From the cell containing the given text, extract its center point as (x, y) coordinate. 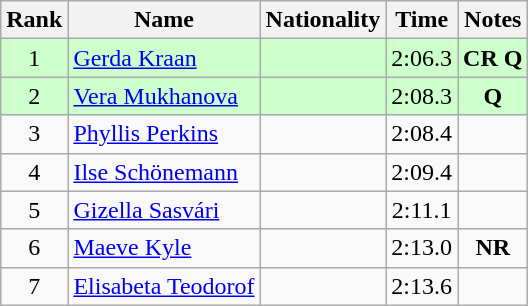
5 (34, 210)
Gizella Sasvári (164, 210)
Time (422, 20)
Notes (493, 20)
2:08.3 (422, 96)
2:08.4 (422, 134)
6 (34, 248)
2:13.6 (422, 286)
Name (164, 20)
2:09.4 (422, 172)
2:11.1 (422, 210)
2:06.3 (422, 58)
Rank (34, 20)
7 (34, 286)
2:13.0 (422, 248)
3 (34, 134)
NR (493, 248)
Maeve Kyle (164, 248)
Elisabeta Teodorof (164, 286)
4 (34, 172)
Q (493, 96)
Ilse Schönemann (164, 172)
Phyllis Perkins (164, 134)
Nationality (323, 20)
2 (34, 96)
1 (34, 58)
Gerda Kraan (164, 58)
Vera Mukhanova (164, 96)
CR Q (493, 58)
